Capture the cell that displays the provided text and extract its [x, y] central coordinate. 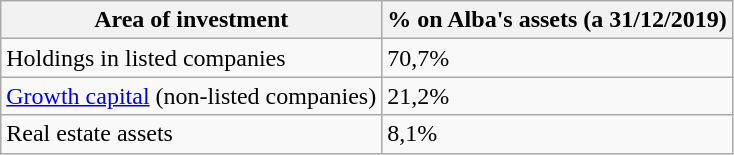
Holdings in listed companies [192, 58]
% on Alba's assets (a 31/12/2019) [557, 20]
70,7% [557, 58]
Real estate assets [192, 134]
8,1% [557, 134]
Area of investment [192, 20]
21,2% [557, 96]
Growth capital (non-listed companies) [192, 96]
